Capture the cell that displays the provided text and extract its (X, Y) central coordinate. 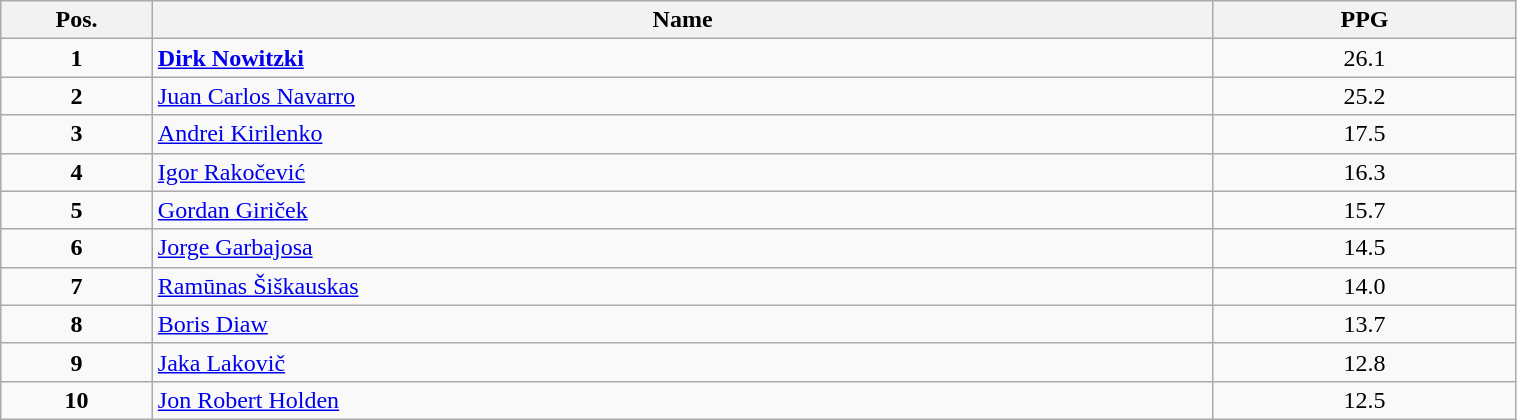
Boris Diaw (682, 324)
14.5 (1364, 248)
Jon Robert Holden (682, 400)
5 (77, 210)
Jaka Lakovič (682, 362)
6 (77, 248)
2 (77, 96)
16.3 (1364, 172)
Pos. (77, 20)
1 (77, 58)
PPG (1364, 20)
Igor Rakočević (682, 172)
Jorge Garbajosa (682, 248)
12.8 (1364, 362)
13.7 (1364, 324)
Name (682, 20)
8 (77, 324)
10 (77, 400)
14.0 (1364, 286)
12.5 (1364, 400)
9 (77, 362)
3 (77, 134)
Ramūnas Šiškauskas (682, 286)
Juan Carlos Navarro (682, 96)
Andrei Kirilenko (682, 134)
26.1 (1364, 58)
17.5 (1364, 134)
Dirk Nowitzki (682, 58)
25.2 (1364, 96)
Gordan Giriček (682, 210)
4 (77, 172)
7 (77, 286)
15.7 (1364, 210)
